Extract the (x, y) coordinate from the center of the cell holding the provided text.  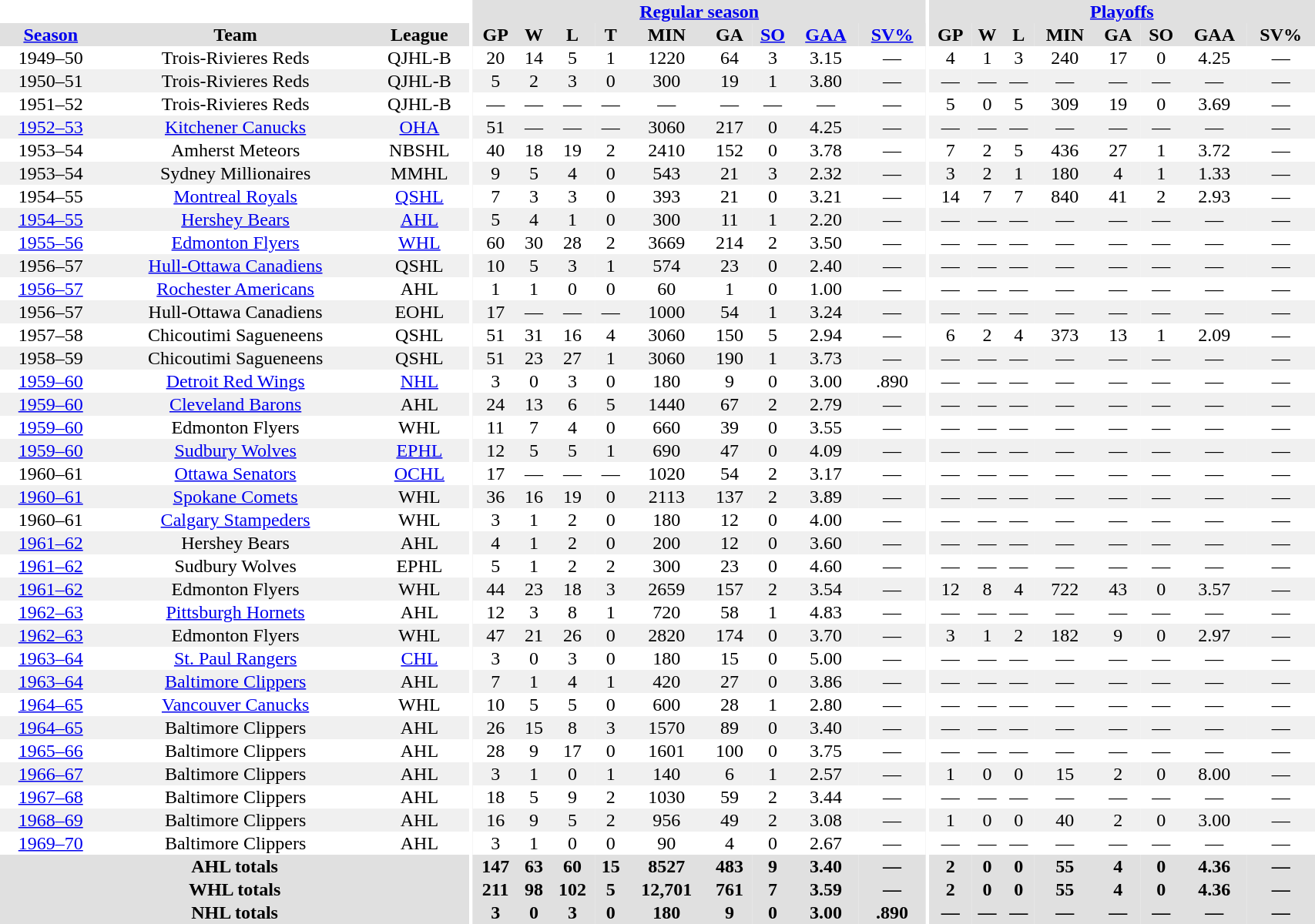
4.09 (826, 450)
3.57 (1214, 589)
5.00 (826, 658)
761 (729, 889)
3.69 (1214, 104)
3.44 (826, 797)
Amherst Meteors (236, 150)
3.17 (826, 474)
1.33 (1214, 173)
3.70 (826, 635)
373 (1065, 335)
2820 (666, 635)
483 (729, 866)
Pittsburgh Hornets (236, 612)
St. Paul Rangers (236, 658)
63 (535, 866)
1.00 (826, 289)
Regular season (699, 12)
2.32 (826, 173)
3669 (666, 243)
Team (236, 35)
12,701 (666, 889)
T (610, 35)
Vancouver Canucks (236, 705)
2.40 (826, 266)
8527 (666, 866)
2410 (666, 150)
1966–67 (51, 774)
2.67 (826, 843)
600 (666, 705)
OCHL (419, 474)
90 (666, 843)
200 (666, 543)
2.79 (826, 404)
EOHL (419, 312)
2.80 (826, 705)
20 (496, 58)
1220 (666, 58)
Calgary Stampeders (236, 520)
3.59 (826, 889)
240 (1065, 58)
3.21 (826, 196)
217 (729, 127)
NBSHL (419, 150)
AHL totals (234, 866)
League (419, 35)
3.24 (826, 312)
30 (535, 243)
574 (666, 266)
44 (496, 589)
89 (729, 728)
1000 (666, 312)
2.97 (1214, 635)
1601 (666, 751)
157 (729, 589)
3.80 (826, 81)
3.89 (826, 497)
3.72 (1214, 150)
Season (51, 35)
64 (729, 58)
3.08 (826, 820)
420 (666, 681)
Cleveland Barons (236, 404)
98 (535, 889)
1951–52 (51, 104)
2113 (666, 497)
309 (1065, 104)
1955–56 (51, 243)
1440 (666, 404)
147 (496, 866)
150 (729, 335)
31 (535, 335)
1958–59 (51, 358)
Kitchener Canucks (236, 127)
58 (729, 612)
1952–53 (51, 127)
152 (729, 150)
Playoffs (1122, 12)
4.60 (826, 566)
436 (1065, 150)
1020 (666, 474)
OHA (419, 127)
2659 (666, 589)
CHL (419, 658)
1969–70 (51, 843)
3.54 (826, 589)
2.93 (1214, 196)
41 (1119, 196)
1965–66 (51, 751)
36 (496, 497)
WHL totals (234, 889)
43 (1119, 589)
2.57 (826, 774)
956 (666, 820)
1957–58 (51, 335)
Rochester Americans (236, 289)
190 (729, 358)
1570 (666, 728)
Spokane Comets (236, 497)
59 (729, 797)
660 (666, 427)
4.00 (826, 520)
NHL (419, 381)
24 (496, 404)
39 (729, 427)
Sydney Millionaires (236, 173)
211 (496, 889)
2.94 (826, 335)
722 (1065, 589)
3.75 (826, 751)
NHL totals (234, 912)
Montreal Royals (236, 196)
1030 (666, 797)
Detroit Red Wings (236, 381)
2.09 (1214, 335)
3.86 (826, 681)
3.55 (826, 427)
393 (666, 196)
137 (729, 497)
214 (729, 243)
1967–68 (51, 797)
MMHL (419, 173)
140 (666, 774)
102 (572, 889)
Ottawa Senators (236, 474)
1949–50 (51, 58)
182 (1065, 635)
690 (666, 450)
1968–69 (51, 820)
1950–51 (51, 81)
174 (729, 635)
4.83 (826, 612)
543 (666, 173)
67 (729, 404)
720 (666, 612)
840 (1065, 196)
3.15 (826, 58)
3.50 (826, 243)
3.60 (826, 543)
3.78 (826, 150)
49 (729, 820)
100 (729, 751)
8.00 (1214, 774)
3.73 (826, 358)
2.20 (826, 219)
